Return [x, y] of the center of cell containing provided text 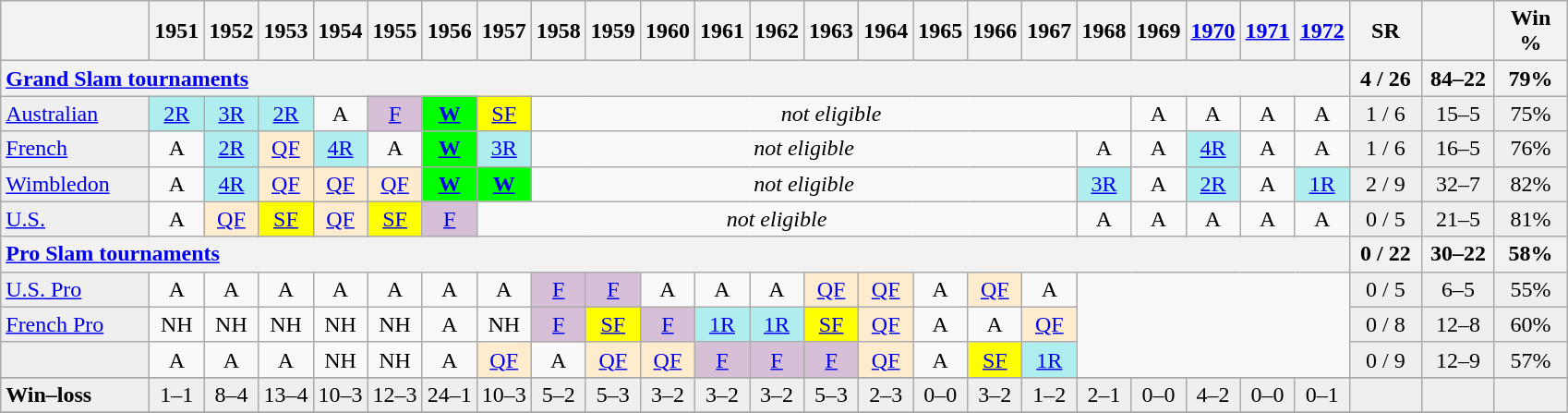
1957 [504, 31]
U.S. [76, 219]
French [76, 149]
1951 [177, 31]
1956 [449, 31]
0 / 8 [1385, 324]
Grand Slam tournaments [675, 79]
1961 [722, 31]
1962 [778, 31]
57% [1531, 359]
1958 [558, 31]
1–2 [1049, 395]
1954 [340, 31]
24–1 [449, 395]
30–22 [1459, 254]
12–3 [395, 395]
1971 [1267, 31]
1960 [667, 31]
84–22 [1459, 79]
79% [1531, 79]
75% [1531, 114]
French Pro [76, 324]
1972 [1322, 31]
82% [1531, 184]
5–2 [558, 395]
13–4 [286, 395]
0–1 [1322, 395]
1–1 [177, 395]
8–4 [231, 395]
1959 [613, 31]
1953 [286, 31]
1955 [395, 31]
Wimbledon [76, 184]
1952 [231, 31]
1965 [940, 31]
0 / 9 [1385, 359]
4 / 26 [1385, 79]
12–8 [1459, 324]
U.S. Pro [76, 289]
Australian [76, 114]
1968 [1104, 31]
0 / 22 [1385, 254]
Win–loss [76, 395]
12–9 [1459, 359]
2–3 [887, 395]
2 / 9 [1385, 184]
60% [1531, 324]
1970 [1213, 31]
1967 [1049, 31]
SR [1385, 31]
55% [1531, 289]
21–5 [1459, 219]
16–5 [1459, 149]
4–2 [1213, 395]
1966 [995, 31]
81% [1531, 219]
76% [1531, 149]
1969 [1158, 31]
Pro Slam tournaments [675, 254]
58% [1531, 254]
15–5 [1459, 114]
2–1 [1104, 395]
1963 [831, 31]
32–7 [1459, 184]
6–5 [1459, 289]
Win % [1531, 31]
1964 [887, 31]
